Determine the [x, y] coordinate at the center of the cell enclosing the given text.  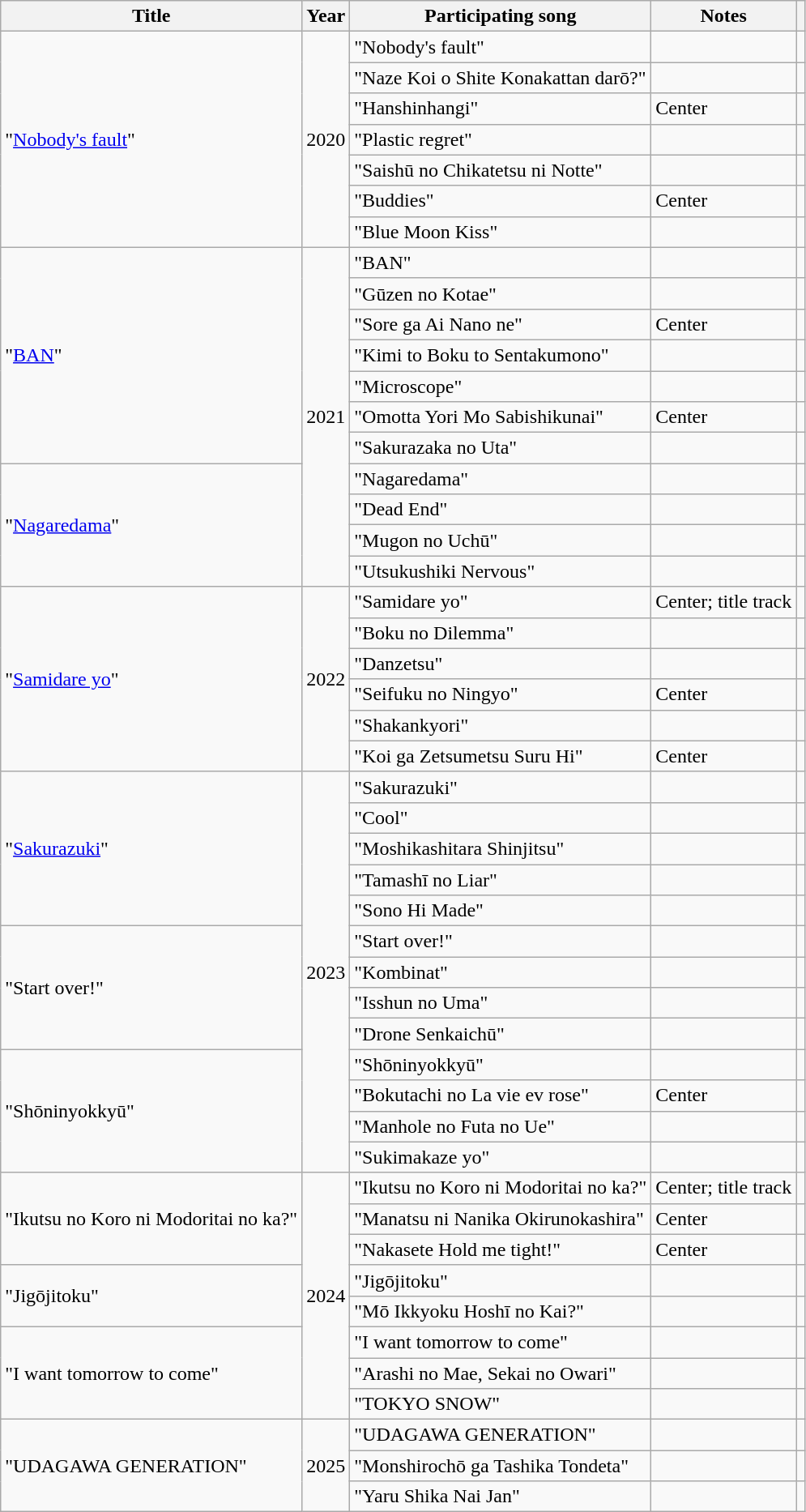
"Plastic regret" [501, 139]
Title [151, 16]
"Sono Hi Made" [501, 911]
"Gūzen no Kotae" [501, 293]
"Boku no Dilemma" [501, 633]
"Shakankyori" [501, 725]
"Yaru Shika Nai Jan" [501, 1497]
"Isshun no Uma" [501, 1003]
"Hanshinhangi" [501, 109]
"Seifuku no Ningyo" [501, 694]
"Monshirochō ga Tashika Tondeta" [501, 1466]
"Danzetsu" [501, 664]
"Arashi no Mae, Sekai no Owari" [501, 1373]
"Manhole no Futa no Ue" [501, 1126]
"Drone Senkaichū" [501, 1034]
"Saishū no Chikatetsu ni Notte" [501, 170]
"Sore ga Ai Nano ne" [501, 324]
"Dead End" [501, 510]
"Sakurazaka no Uta" [501, 448]
"Tamashī no Liar" [501, 879]
"Mō Ikkyoku Hoshī no Kai?" [501, 1311]
"Blue Moon Kiss" [501, 232]
"Naze Koi o Shite Konakattan darō?" [501, 78]
"Bokutachi no La vie ev rose" [501, 1096]
"Kombinat" [501, 972]
"Koi ga Zetsumetsu Suru Hi" [501, 756]
Year [326, 16]
"Microscope" [501, 387]
2025 [326, 1466]
Participating song [501, 16]
"Buddies" [501, 201]
"Mugon no Uchū" [501, 540]
2020 [326, 139]
"Moshikashitara Shinjitsu" [501, 848]
Notes [724, 16]
"Nakasete Hold me tight!" [501, 1249]
"TOKYO SNOW" [501, 1404]
2024 [326, 1296]
"Cool" [501, 818]
2023 [326, 972]
"Manatsu ni Nanika Okirunokashira" [501, 1219]
"Sukimakaze yo" [501, 1157]
2022 [326, 679]
"Utsukushiki Nervous" [501, 571]
2021 [326, 416]
"Omotta Yori Mo Sabishikunai" [501, 417]
"Kimi to Boku to Sentakumono" [501, 355]
